From the cell containing the given text, extract its center point as [x, y] coordinate. 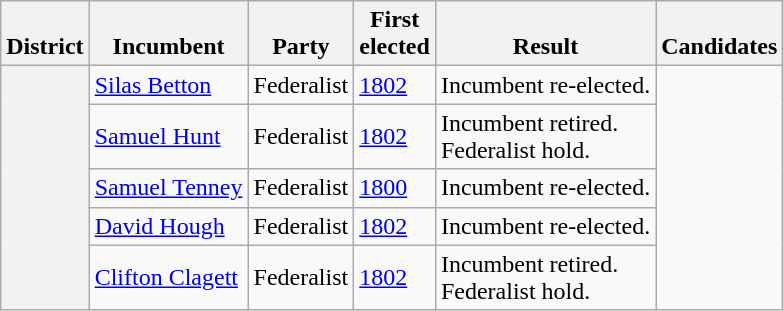
Candidates [720, 34]
Incumbent [168, 34]
District [45, 34]
1800 [395, 188]
David Hough [168, 226]
Silas Betton [168, 85]
Party [301, 34]
Firstelected [395, 34]
Clifton Clagett [168, 278]
Samuel Hunt [168, 136]
Samuel Tenney [168, 188]
Result [545, 34]
